Locate the cell with the specified text and output its (x, y) center coordinate. 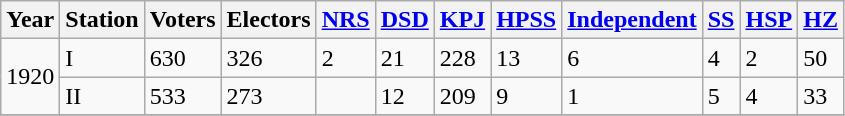
228 (462, 58)
50 (821, 58)
209 (462, 96)
326 (268, 58)
Station (102, 20)
1 (632, 96)
Independent (632, 20)
Electors (268, 20)
HPSS (526, 20)
NRS (346, 20)
9 (526, 96)
Voters (182, 20)
533 (182, 96)
13 (526, 58)
KPJ (462, 20)
HZ (821, 20)
1920 (30, 77)
I (102, 58)
II (102, 96)
DSD (404, 20)
HSP (769, 20)
Year (30, 20)
21 (404, 58)
630 (182, 58)
5 (721, 96)
12 (404, 96)
273 (268, 96)
SS (721, 20)
33 (821, 96)
6 (632, 58)
